Locate the cell with the specified text and output its (x, y) center coordinate. 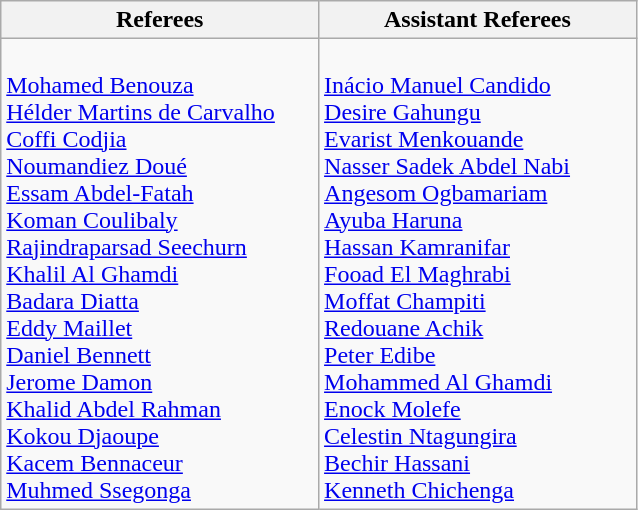
Referees (160, 20)
Assistant Referees (478, 20)
